Search for the cell housing the specified text and yield its [x, y] center coordinate. 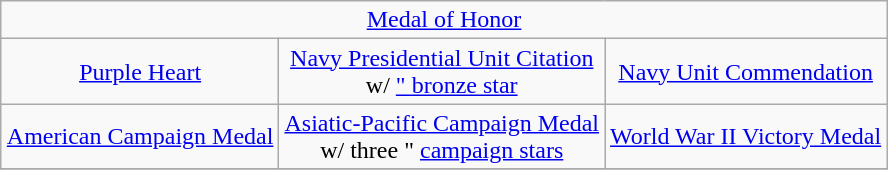
Purple Heart [140, 72]
American Campaign Medal [140, 136]
Navy Presidential Unit Citation w/ " bronze star [442, 72]
Asiatic-Pacific Campaign Medalw/ three " campaign stars [442, 136]
Navy Unit Commendation [746, 72]
Medal of Honor [444, 20]
World War II Victory Medal [746, 136]
